Locate the cell with the specified text and output its (x, y) center coordinate. 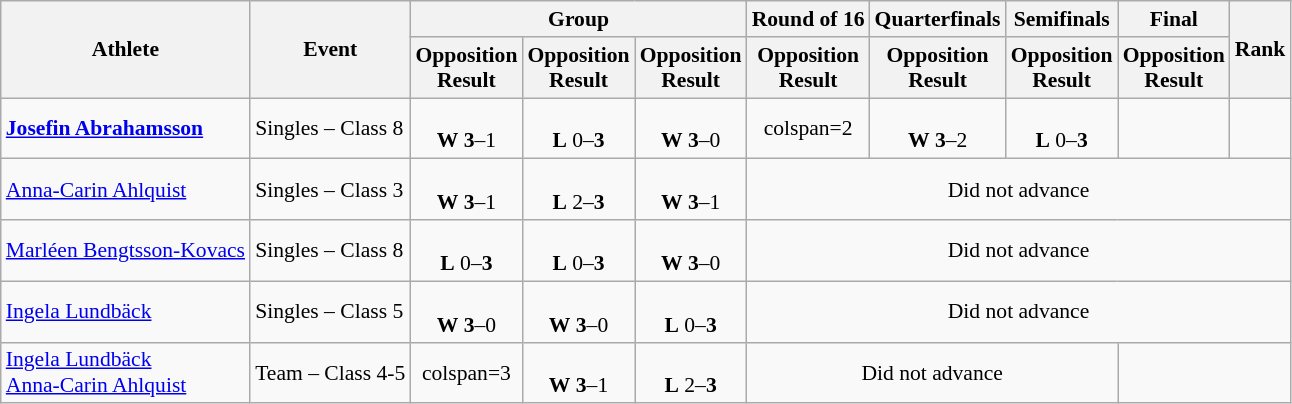
Ingela LundbäckAnna-Carin Ahlquist (126, 372)
colspan=3 (466, 372)
Event (330, 50)
Anna-Carin Ahlquist (126, 190)
Round of 16 (808, 19)
Ingela Lundbäck (126, 312)
Final (1174, 19)
Athlete (126, 50)
W 3–2 (938, 128)
Singles – Class 3 (330, 190)
Quarterfinals (938, 19)
Team – Class 4-5 (330, 372)
Rank (1260, 50)
Singles – Class 5 (330, 312)
Marléen Bengtsson-Kovacs (126, 250)
Group (578, 19)
Semifinals (1062, 19)
colspan=2 (808, 128)
Josefin Abrahamsson (126, 128)
